Capture the cell that displays the provided text and extract its (x, y) central coordinate. 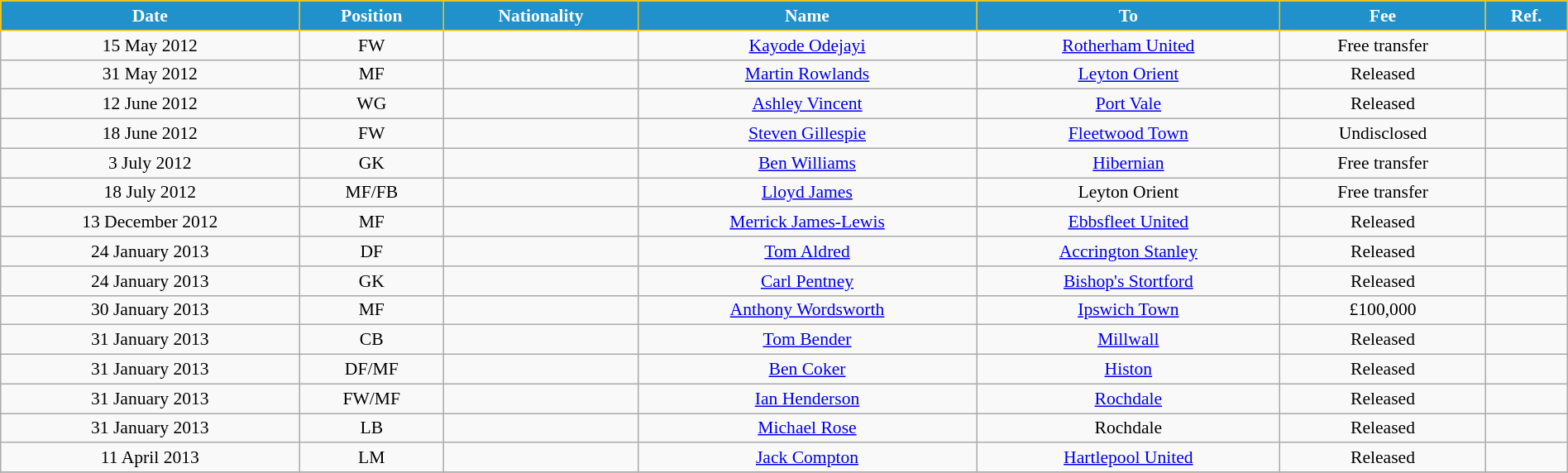
WG (372, 104)
Ipswich Town (1128, 310)
Port Vale (1128, 104)
Nationality (541, 16)
Ben Coker (807, 370)
12 June 2012 (151, 104)
Hartlepool United (1128, 458)
Hibernian (1128, 163)
£100,000 (1383, 310)
Date (151, 16)
Merrick James-Lewis (807, 222)
18 July 2012 (151, 193)
Steven Gillespie (807, 134)
Undisclosed (1383, 134)
13 December 2012 (151, 222)
Histon (1128, 370)
Carl Pentney (807, 281)
MF/FB (372, 193)
Millwall (1128, 340)
Fleetwood Town (1128, 134)
Ben Williams (807, 163)
Fee (1383, 16)
3 July 2012 (151, 163)
LM (372, 458)
CB (372, 340)
Position (372, 16)
11 April 2013 (151, 458)
Martin Rowlands (807, 74)
DF/MF (372, 370)
To (1128, 16)
Tom Bender (807, 340)
Anthony Wordsworth (807, 310)
15 May 2012 (151, 45)
Lloyd James (807, 193)
FW/MF (372, 399)
Bishop's Stortford (1128, 281)
Kayode Odejayi (807, 45)
Ian Henderson (807, 399)
30 January 2013 (151, 310)
Jack Compton (807, 458)
Ref. (1527, 16)
Rotherham United (1128, 45)
Ebbsfleet United (1128, 222)
Michael Rose (807, 428)
31 May 2012 (151, 74)
18 June 2012 (151, 134)
Accrington Stanley (1128, 251)
Name (807, 16)
Ashley Vincent (807, 104)
Tom Aldred (807, 251)
DF (372, 251)
LB (372, 428)
